Capture the cell that displays the provided text and extract its (x, y) central coordinate. 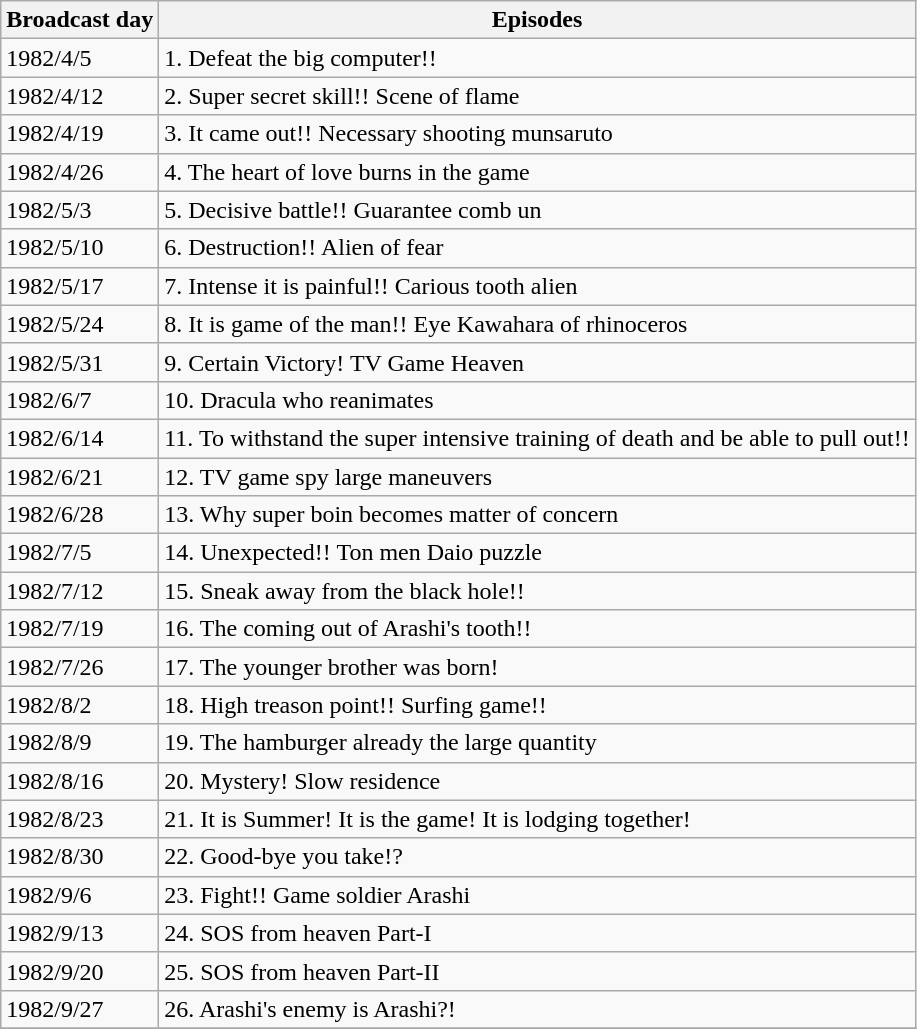
25. SOS from heaven Part-II (538, 971)
1982/4/26 (80, 172)
1982/4/19 (80, 134)
11. To withstand the super intensive training of death and be able to pull out!! (538, 438)
1982/7/12 (80, 591)
1982/6/7 (80, 400)
Episodes (538, 20)
1982/9/6 (80, 895)
1982/4/12 (80, 96)
1982/9/13 (80, 933)
22. Good-bye you take!? (538, 857)
12. TV game spy large maneuvers (538, 477)
15. Sneak away from the black hole!! (538, 591)
24. SOS from heaven Part-I (538, 933)
4. The heart of love burns in the game (538, 172)
23. Fight!! Game soldier Arashi (538, 895)
20. Mystery! Slow residence (538, 781)
1982/6/14 (80, 438)
10. Dracula who reanimates (538, 400)
6. Destruction!! Alien of fear (538, 248)
1982/8/23 (80, 819)
1982/6/21 (80, 477)
1982/7/19 (80, 629)
1982/5/24 (80, 324)
1982/5/3 (80, 210)
8. It is game of the man!! Eye Kawahara of rhinoceros (538, 324)
14. Unexpected!! Ton men Daio puzzle (538, 553)
21. It is Summer! It is the game! It is lodging together! (538, 819)
3. It came out!! Necessary shooting munsaruto (538, 134)
1982/8/30 (80, 857)
19. The hamburger already the large quantity (538, 743)
1982/8/16 (80, 781)
1982/8/9 (80, 743)
Broadcast day (80, 20)
1982/5/31 (80, 362)
1982/6/28 (80, 515)
1982/8/2 (80, 705)
7. Intense it is painful!! Carious tooth alien (538, 286)
1982/7/5 (80, 553)
26. Arashi's enemy is Arashi?! (538, 1009)
1982/4/5 (80, 58)
16. The coming out of Arashi's tooth!! (538, 629)
1982/9/20 (80, 971)
5. Decisive battle!! Guarantee comb un (538, 210)
1982/5/17 (80, 286)
17. The younger brother was born! (538, 667)
18. High treason point!! Surfing game!! (538, 705)
1. Defeat the big computer!! (538, 58)
1982/5/10 (80, 248)
13. Why super boin becomes matter of concern (538, 515)
2. Super secret skill!! Scene of flame (538, 96)
1982/7/26 (80, 667)
9. Certain Victory! TV Game Heaven (538, 362)
1982/9/27 (80, 1009)
